Determine the [x, y] coordinate at the center of the cell enclosing the given text.  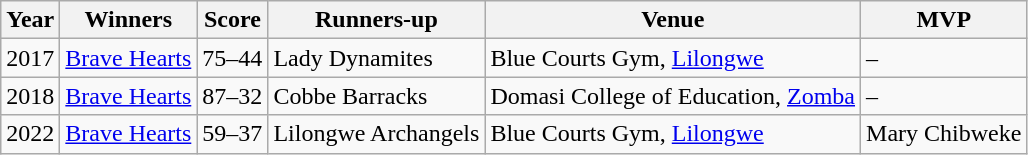
Lilongwe Archangels [376, 134]
2018 [30, 96]
75–44 [232, 58]
Winners [128, 20]
Domasi College of Education, Zomba [673, 96]
2017 [30, 58]
Cobbe Barracks [376, 96]
Mary Chibweke [944, 134]
Runners-up [376, 20]
Venue [673, 20]
59–37 [232, 134]
2022 [30, 134]
Lady Dynamites [376, 58]
87–32 [232, 96]
Year [30, 20]
Score [232, 20]
MVP [944, 20]
